Identify which cell holds the provided text, then report its [X, Y] central coordinate. 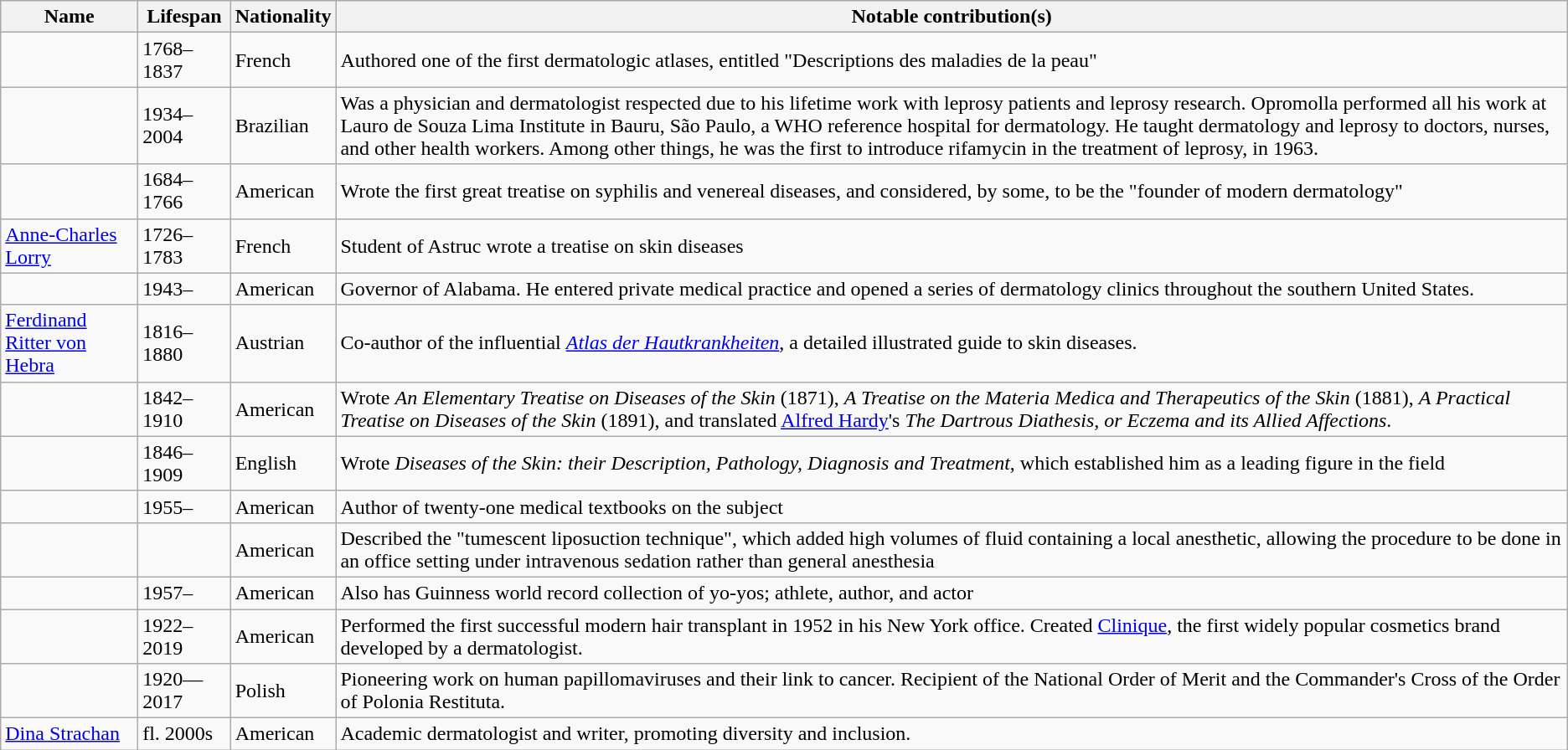
1842–1910 [184, 408]
Co-author of the influential Atlas der Hautkrankheiten, a detailed illustrated guide to skin diseases. [952, 343]
Also has Guinness world record collection of yo-yos; athlete, author, and actor [952, 593]
1955– [184, 506]
Wrote Diseases of the Skin: their Description, Pathology, Diagnosis and Treatment, which established him as a leading figure in the field [952, 464]
Notable contribution(s) [952, 17]
Polish [283, 691]
Lifespan [184, 17]
Author of twenty-one medical textbooks on the subject [952, 506]
Academic dermatologist and writer, promoting diversity and inclusion. [952, 734]
1846–1909 [184, 464]
fl. 2000s [184, 734]
Nationality [283, 17]
Austrian [283, 343]
Anne-Charles Lorry [70, 246]
1934–2004 [184, 126]
Dina Strachan [70, 734]
1920—2017 [184, 691]
Brazilian [283, 126]
1816–1880 [184, 343]
1943– [184, 289]
English [283, 464]
Ferdinand Ritter von Hebra [70, 343]
1726–1783 [184, 246]
1684–1766 [184, 191]
1768–1837 [184, 60]
1922–2019 [184, 636]
Authored one of the first dermatologic atlases, entitled "Descriptions des maladies de la peau" [952, 60]
Wrote the first great treatise on syphilis and venereal diseases, and considered, by some, to be the "founder of modern dermatology" [952, 191]
Student of Astruc wrote a treatise on skin diseases [952, 246]
1957– [184, 593]
Name [70, 17]
Governor of Alabama. He entered private medical practice and opened a series of dermatology clinics throughout the southern United States. [952, 289]
